Identify which cell holds the provided text, then report its (X, Y) central coordinate. 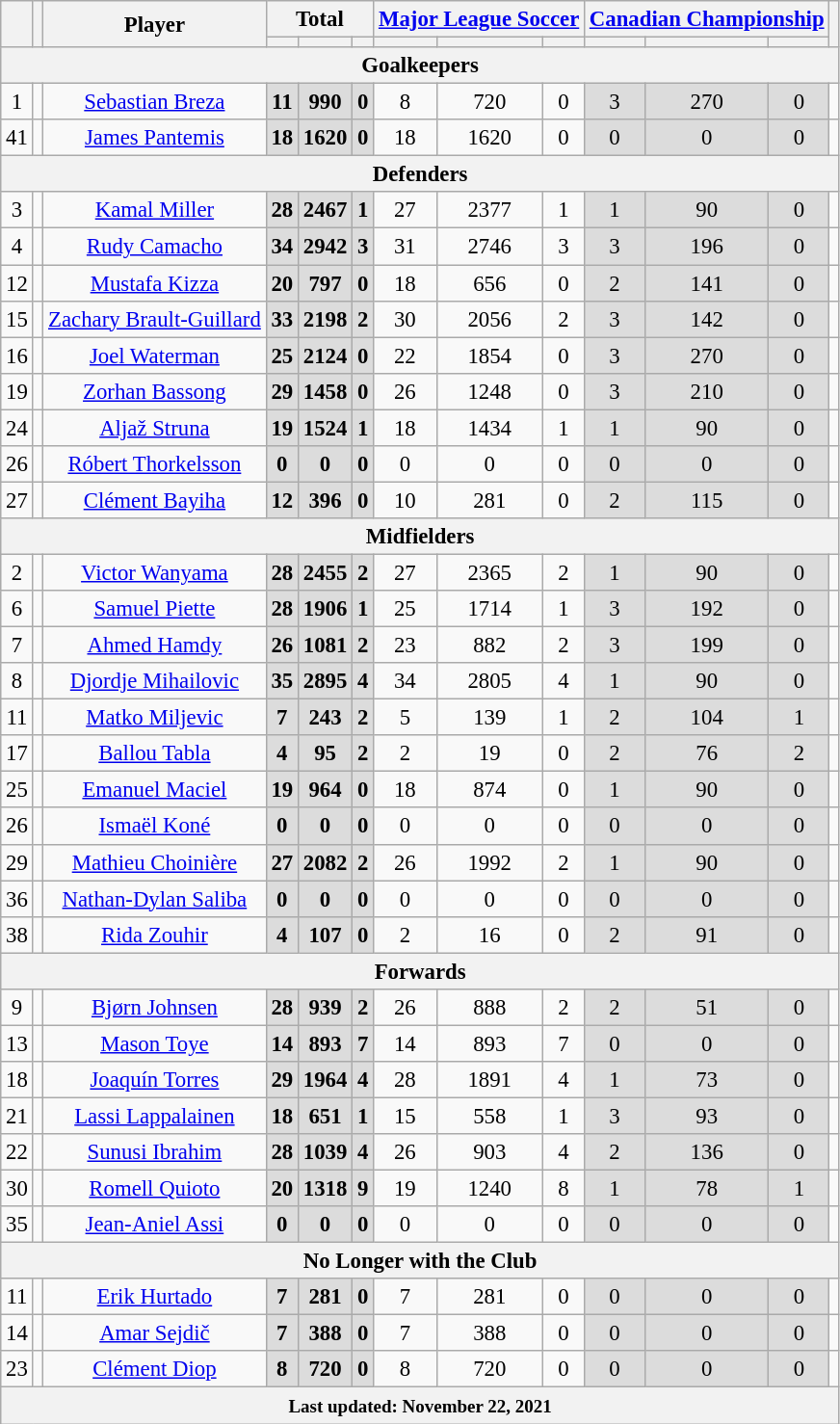
Defenders (420, 174)
5 (406, 718)
Rudy Camacho (154, 247)
656 (489, 283)
2124 (325, 356)
104 (707, 718)
210 (707, 391)
Sebastian Breza (154, 102)
139 (489, 718)
Major League Soccer (480, 19)
Ahmed Hamdy (154, 646)
Nathan-Dylan Saliba (154, 899)
1248 (489, 391)
Amar Sejdič (154, 1333)
Sunusi Ibrahim (154, 1152)
6 (17, 609)
17 (17, 753)
95 (325, 753)
2377 (489, 211)
Clément Diop (154, 1369)
2082 (325, 862)
888 (489, 1008)
Erik Hurtado (154, 1297)
2805 (489, 681)
1714 (489, 609)
2467 (325, 211)
Mustafa Kizza (154, 283)
107 (325, 935)
Zachary Brault-Guillard (154, 319)
Clément Bayiha (154, 500)
James Pantemis (154, 138)
797 (325, 283)
2198 (325, 319)
Player (154, 24)
558 (489, 1116)
31 (406, 247)
36 (17, 899)
Ismaël Koné (154, 827)
No Longer with the Club (420, 1261)
2455 (325, 572)
Rida Zouhir (154, 935)
Joel Waterman (154, 356)
Total (320, 19)
Forwards (420, 971)
Romell Quioto (154, 1189)
243 (325, 718)
Samuel Piette (154, 609)
1854 (489, 356)
73 (707, 1080)
141 (707, 283)
Zorhan Bassong (154, 391)
Emanuel Maciel (154, 790)
199 (707, 646)
2056 (489, 319)
Bjørn Johnsen (154, 1008)
51 (707, 1008)
2942 (325, 247)
Djordje Mihailovic (154, 681)
Matko Miljevic (154, 718)
964 (325, 790)
91 (707, 935)
Goalkeepers (420, 66)
1992 (489, 862)
33 (281, 319)
76 (707, 753)
1524 (325, 428)
1039 (325, 1152)
13 (17, 1043)
396 (325, 500)
78 (707, 1189)
136 (707, 1152)
882 (489, 646)
21 (17, 1116)
Victor Wanyama (154, 572)
Róbert Thorkelsson (154, 464)
Lassi Lappalainen (154, 1116)
Kamal Miller (154, 211)
651 (325, 1116)
Midfielders (420, 537)
142 (707, 319)
Jean-Aniel Assi (154, 1225)
1891 (489, 1080)
903 (489, 1152)
Mathieu Choinière (154, 862)
196 (707, 247)
1458 (325, 391)
Mason Toye (154, 1043)
24 (17, 428)
Canadian Championship (707, 19)
1240 (489, 1189)
1081 (325, 646)
874 (489, 790)
1434 (489, 428)
10 (406, 500)
Joaquín Torres (154, 1080)
115 (707, 500)
41 (17, 138)
990 (325, 102)
Last updated: November 22, 2021 (420, 1406)
38 (17, 935)
1318 (325, 1189)
192 (707, 609)
1906 (325, 609)
1964 (325, 1080)
93 (707, 1116)
2365 (489, 572)
Ballou Tabla (154, 753)
Aljaž Struna (154, 428)
2746 (489, 247)
2895 (325, 681)
939 (325, 1008)
